Search for the cell housing the specified text and yield its [X, Y] center coordinate. 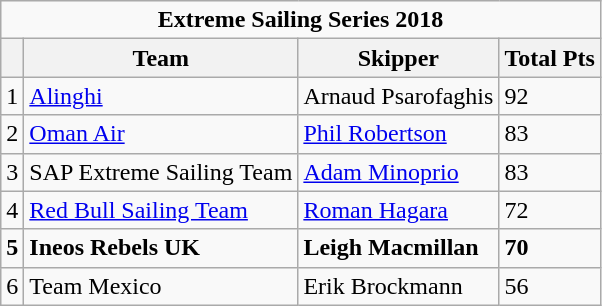
6 [12, 286]
Extreme Sailing Series 2018 [301, 20]
Adam Minoprio [398, 172]
3 [12, 172]
5 [12, 248]
4 [12, 210]
70 [550, 248]
Erik Brockmann [398, 286]
Roman Hagara [398, 210]
Leigh Macmillan [398, 248]
SAP Extreme Sailing Team [161, 172]
Ineos Rebels UK [161, 248]
Arnaud Psarofaghis [398, 96]
Team [161, 58]
2 [12, 134]
92 [550, 96]
72 [550, 210]
Oman Air [161, 134]
1 [12, 96]
Phil Robertson [398, 134]
56 [550, 286]
Red Bull Sailing Team [161, 210]
Alinghi [161, 96]
Total Pts [550, 58]
Team Mexico [161, 286]
Skipper [398, 58]
